Find where the given text appears and provide that cell's center as [x, y] coordinate. 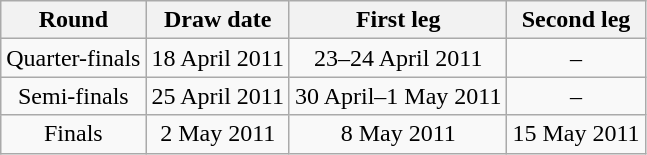
30 April–1 May 2011 [398, 96]
18 April 2011 [218, 58]
15 May 2011 [576, 134]
Draw date [218, 20]
Finals [74, 134]
Second leg [576, 20]
Round [74, 20]
First leg [398, 20]
25 April 2011 [218, 96]
8 May 2011 [398, 134]
Quarter-finals [74, 58]
23–24 April 2011 [398, 58]
2 May 2011 [218, 134]
Semi-finals [74, 96]
